Find where the given text appears and provide that cell's center as (x, y) coordinate. 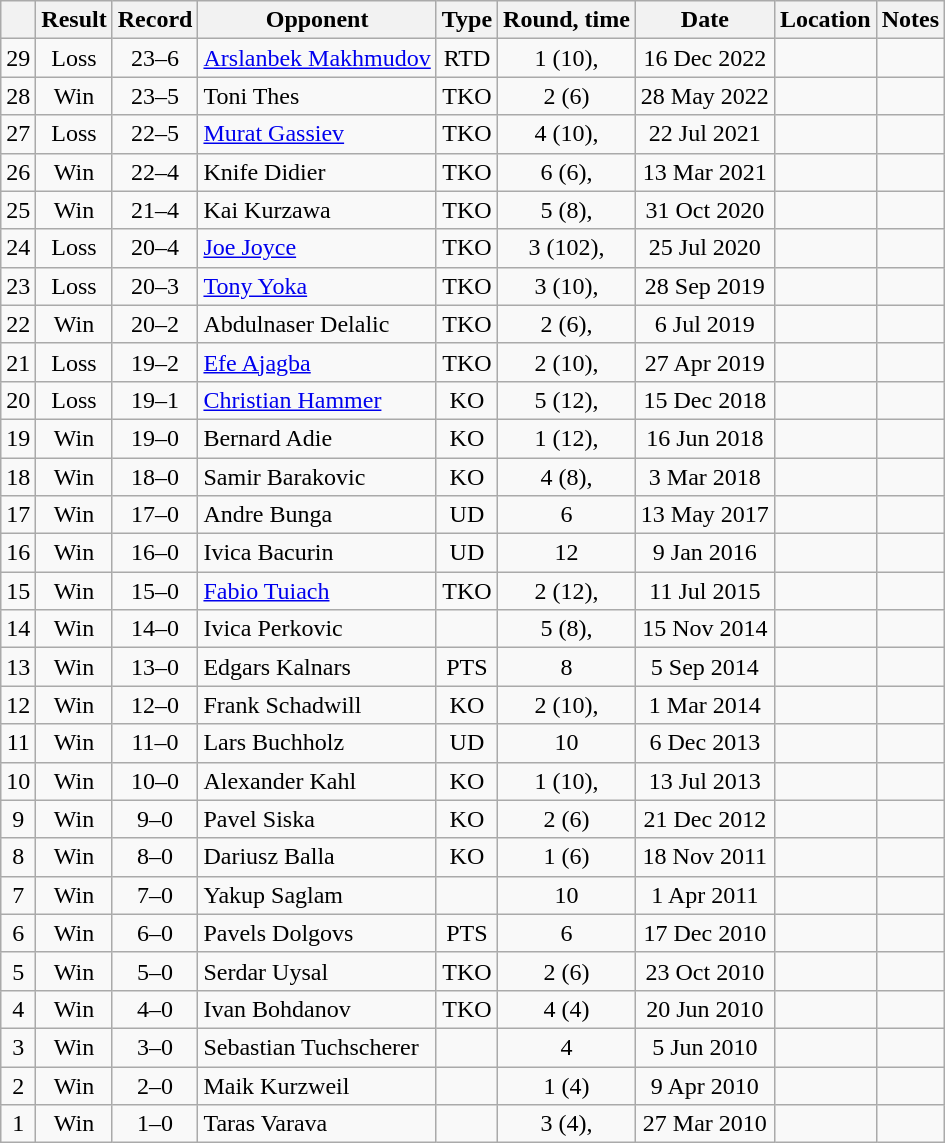
Toni Thes (317, 96)
21 (18, 362)
2 (6), (567, 324)
13 May 2017 (704, 515)
1 (12), (567, 438)
23–5 (155, 96)
3 (102), (567, 248)
1 Apr 2011 (704, 895)
Knife Didier (317, 172)
1–0 (155, 1124)
27 Mar 2010 (704, 1124)
28 (18, 96)
Tony Yoka (317, 286)
21 Dec 2012 (704, 819)
2 (18, 1085)
3 Mar 2018 (704, 477)
18 Nov 2011 (704, 857)
Ivica Bacurin (317, 553)
7 (18, 895)
Record (155, 20)
21–4 (155, 210)
Ivan Bohdanov (317, 1009)
16 Jun 2018 (704, 438)
Frank Schadwill (317, 705)
20–4 (155, 248)
14–0 (155, 629)
Christian Hammer (317, 400)
22 (18, 324)
4 (8), (567, 477)
6 Dec 2013 (704, 743)
13 (18, 667)
13 Mar 2021 (704, 172)
Joe Joyce (317, 248)
16 Dec 2022 (704, 58)
10–0 (155, 781)
22 Jul 2021 (704, 134)
15–0 (155, 591)
14 (18, 629)
Edgars Kalnars (317, 667)
Fabio Tuiach (317, 591)
16–0 (155, 553)
Date (704, 20)
5 (12), (567, 400)
15 (18, 591)
Bernard Adie (317, 438)
Dariusz Balla (317, 857)
3 (18, 1047)
Abdulnaser Delalic (317, 324)
15 Nov 2014 (704, 629)
18–0 (155, 477)
Andre Bunga (317, 515)
15 Dec 2018 (704, 400)
Type (466, 20)
7–0 (155, 895)
4 (4) (567, 1009)
9 Apr 2010 (704, 1085)
Round, time (567, 20)
17–0 (155, 515)
28 May 2022 (704, 96)
25 (18, 210)
1 (6) (567, 857)
5–0 (155, 971)
Efe Ajagba (317, 362)
Samir Barakovic (317, 477)
25 Jul 2020 (704, 248)
28 Sep 2019 (704, 286)
8–0 (155, 857)
11–0 (155, 743)
23 (18, 286)
Opponent (317, 20)
20–3 (155, 286)
16 (18, 553)
4 (10), (567, 134)
11 (18, 743)
Notes (910, 20)
Pavel Siska (317, 819)
17 Dec 2010 (704, 933)
27 (18, 134)
Result (74, 20)
20–2 (155, 324)
3 (4), (567, 1124)
6 Jul 2019 (704, 324)
Arslanbek Makhmudov (317, 58)
17 (18, 515)
Alexander Kahl (317, 781)
24 (18, 248)
9 Jan 2016 (704, 553)
Serdar Uysal (317, 971)
Sebastian Tuchscherer (317, 1047)
2 (12), (567, 591)
19 (18, 438)
Maik Kurzweil (317, 1085)
Kai Kurzawa (317, 210)
Murat Gassiev (317, 134)
1 (4) (567, 1085)
22–5 (155, 134)
Lars Buchholz (317, 743)
5 Jun 2010 (704, 1047)
19–1 (155, 400)
Yakup Saglam (317, 895)
23 Oct 2010 (704, 971)
3 (10), (567, 286)
19–2 (155, 362)
13–0 (155, 667)
Taras Varava (317, 1124)
11 Jul 2015 (704, 591)
31 Oct 2020 (704, 210)
5 (18, 971)
1 (18, 1124)
RTD (466, 58)
19–0 (155, 438)
6 (6), (567, 172)
20 (18, 400)
12–0 (155, 705)
29 (18, 58)
26 (18, 172)
2–0 (155, 1085)
23–6 (155, 58)
4–0 (155, 1009)
20 Jun 2010 (704, 1009)
5 Sep 2014 (704, 667)
6–0 (155, 933)
9–0 (155, 819)
Ivica Perkovic (317, 629)
3–0 (155, 1047)
9 (18, 819)
22–4 (155, 172)
1 Mar 2014 (704, 705)
Pavels Dolgovs (317, 933)
18 (18, 477)
27 Apr 2019 (704, 362)
13 Jul 2013 (704, 781)
Location (825, 20)
